Output the [x, y] coordinate of the center of the cell containing the given text.  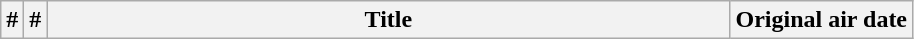
Title [388, 20]
Original air date [822, 20]
